For the text-containing cell, return its midpoint in (X, Y) coordinate format. 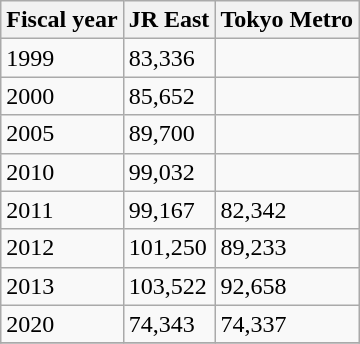
2011 (62, 210)
101,250 (169, 248)
Fiscal year (62, 20)
1999 (62, 58)
74,343 (169, 324)
99,167 (169, 210)
92,658 (287, 286)
82,342 (287, 210)
2013 (62, 286)
89,700 (169, 134)
85,652 (169, 96)
103,522 (169, 286)
2005 (62, 134)
74,337 (287, 324)
2010 (62, 172)
Tokyo Metro (287, 20)
89,233 (287, 248)
99,032 (169, 172)
JR East (169, 20)
2012 (62, 248)
2020 (62, 324)
2000 (62, 96)
83,336 (169, 58)
